For the text-containing cell, return its midpoint in (x, y) coordinate format. 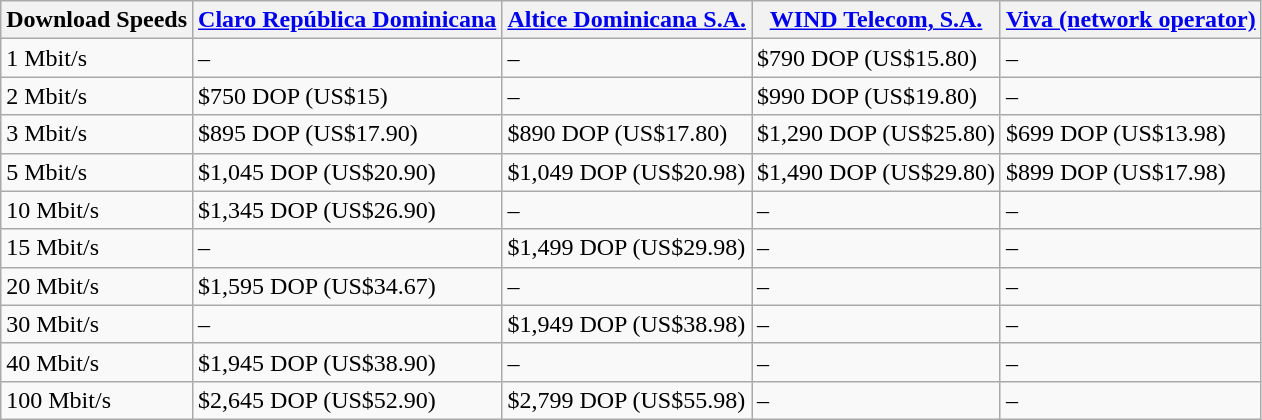
Altice Dominicana S.A. (627, 20)
$895 DOP (US$17.90) (348, 134)
15 Mbit/s (97, 248)
2 Mbit/s (97, 96)
$1,949 DOP (US$38.98) (627, 324)
$899 DOP (US$17.98) (1130, 172)
$1,945 DOP (US$38.90) (348, 362)
40 Mbit/s (97, 362)
Download Speeds (97, 20)
1 Mbit/s (97, 58)
$1,490 DOP (US$29.80) (876, 172)
Claro República Dominicana (348, 20)
$1,345 DOP (US$26.90) (348, 210)
$699 DOP (US$13.98) (1130, 134)
$890 DOP (US$17.80) (627, 134)
$2,645 DOP (US$52.90) (348, 400)
$1,290 DOP (US$25.80) (876, 134)
20 Mbit/s (97, 286)
$1,049 DOP (US$20.98) (627, 172)
100 Mbit/s (97, 400)
$1,499 DOP (US$29.98) (627, 248)
$790 DOP (US$15.80) (876, 58)
WIND Telecom, S.A. (876, 20)
Viva (network operator) (1130, 20)
30 Mbit/s (97, 324)
3 Mbit/s (97, 134)
5 Mbit/s (97, 172)
$990 DOP (US$19.80) (876, 96)
$2,799 DOP (US$55.98) (627, 400)
10 Mbit/s (97, 210)
$750 DOP (US$15) (348, 96)
$1,045 DOP (US$20.90) (348, 172)
$1,595 DOP (US$34.67) (348, 286)
